Search for the cell housing the specified text and yield its (X, Y) center coordinate. 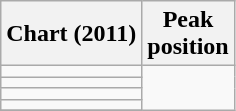
Chart (2011) (72, 34)
Peakposition (188, 34)
